Find where the given text appears and provide that cell's center as [X, Y] coordinate. 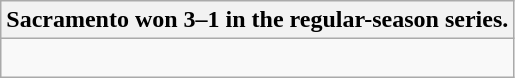
Sacramento won 3–1 in the regular-season series. [258, 20]
